Find where the given text appears and provide that cell's center as (X, Y) coordinate. 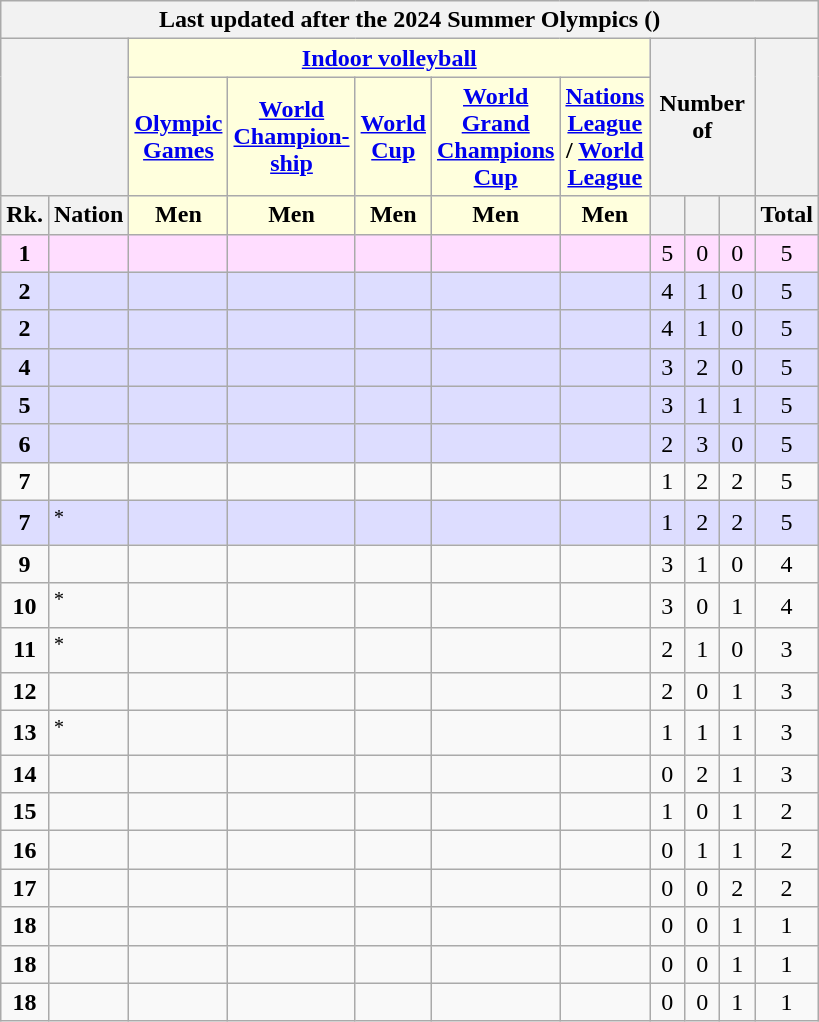
Nations League / World League (605, 136)
Olympic Games (178, 136)
15 (25, 812)
6 (25, 443)
Nation (88, 215)
Rk. (25, 215)
World Cup (393, 136)
16 (25, 850)
9 (25, 564)
Number of (702, 118)
14 (25, 774)
World Grand Champions Cup (495, 136)
11 (25, 650)
12 (25, 691)
13 (25, 732)
Last updated after the 2024 Summer Olympics () (410, 20)
10 (25, 606)
Indoor volleyball (390, 58)
17 (25, 888)
Total (787, 215)
World Champion-ship (292, 136)
